Determine the [x, y] coordinate at the center of the cell enclosing the given text.  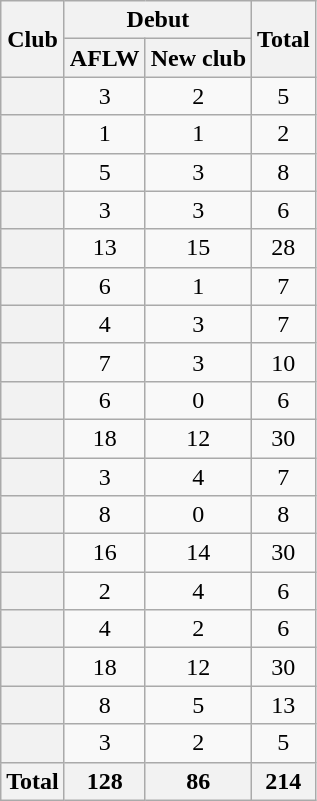
128 [104, 781]
86 [198, 781]
AFLW [104, 58]
214 [284, 781]
10 [284, 362]
28 [284, 248]
New club [198, 58]
Club [33, 39]
15 [198, 248]
14 [198, 553]
16 [104, 553]
Debut [158, 20]
